Output the (X, Y) coordinate of the center of the cell containing the given text.  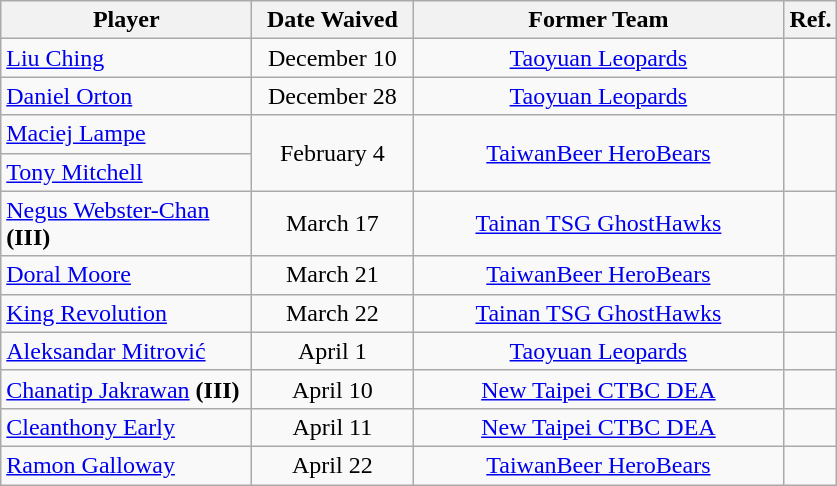
Cleanthony Early (126, 427)
March 17 (332, 224)
Liu Ching (126, 58)
Ref. (810, 20)
April 1 (332, 351)
April 22 (332, 465)
April 11 (332, 427)
March 22 (332, 313)
Maciej Lampe (126, 134)
Former Team (598, 20)
Player (126, 20)
February 4 (332, 153)
December 28 (332, 96)
December 10 (332, 58)
March 21 (332, 275)
Tony Mitchell (126, 172)
Negus Webster-Chan (III) (126, 224)
Doral Moore (126, 275)
King Revolution (126, 313)
April 10 (332, 389)
Ramon Galloway (126, 465)
Date Waived (332, 20)
Aleksandar Mitrović (126, 351)
Daniel Orton (126, 96)
Chanatip Jakrawan (III) (126, 389)
